From the cell containing the given text, extract its center point as (X, Y) coordinate. 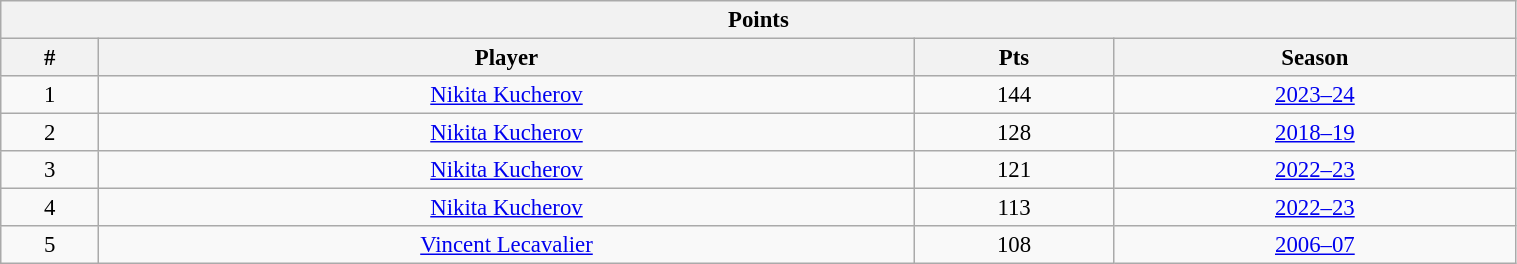
Points (758, 20)
128 (1014, 133)
4 (50, 208)
Vincent Lecavalier (507, 245)
121 (1014, 170)
2018–19 (1315, 133)
2006–07 (1315, 245)
2 (50, 133)
2023–24 (1315, 95)
5 (50, 245)
3 (50, 170)
113 (1014, 208)
Player (507, 58)
1 (50, 95)
Pts (1014, 58)
Season (1315, 58)
144 (1014, 95)
# (50, 58)
108 (1014, 245)
